Provide the (X, Y) coordinate of the cell's center where the given text is located.  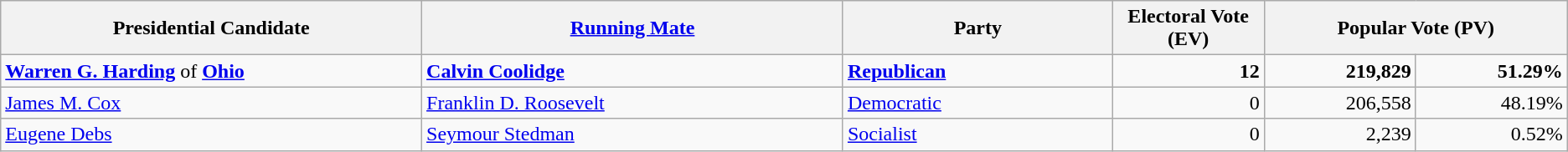
Democratic (977, 103)
206,558 (1340, 103)
2,239 (1340, 134)
Popular Vote (PV) (1416, 28)
Electoral Vote (EV) (1188, 28)
Franklin D. Roosevelt (633, 103)
Seymour Stedman (633, 134)
Republican (977, 71)
Party (977, 28)
Socialist (977, 134)
Running Mate (633, 28)
Calvin Coolidge (633, 71)
12 (1188, 71)
Presidential Candidate (211, 28)
51.29% (1491, 71)
Eugene Debs (211, 134)
Warren G. Harding of Ohio (211, 71)
48.19% (1491, 103)
219,829 (1340, 71)
James M. Cox (211, 103)
0.52% (1491, 134)
